Capture the cell that displays the provided text and extract its (x, y) central coordinate. 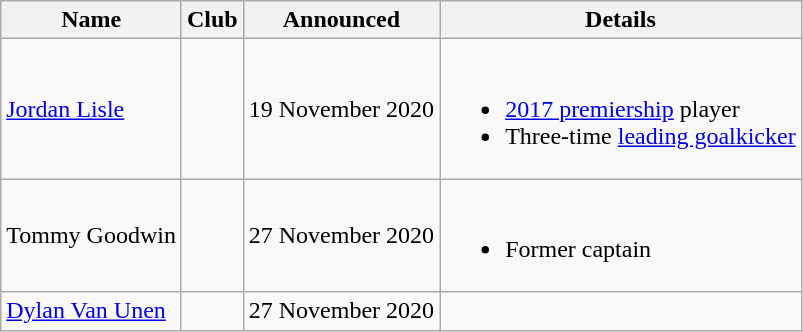
Former captain (621, 236)
Details (621, 20)
Club (212, 20)
Announced (341, 20)
2017 premiership playerThree-time leading goalkicker (621, 109)
Jordan Lisle (92, 109)
19 November 2020 (341, 109)
Tommy Goodwin (92, 236)
Dylan Van Unen (92, 311)
Name (92, 20)
